Return (X, Y) of the center of cell containing provided text 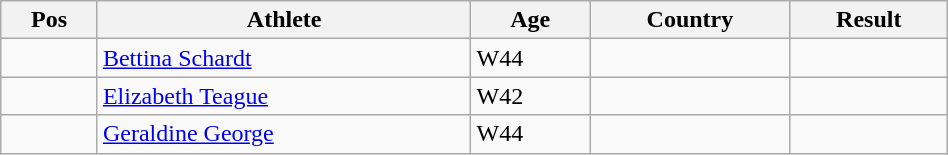
Country (690, 20)
Geraldine George (284, 134)
Result (868, 20)
Athlete (284, 20)
Pos (50, 20)
W42 (530, 96)
Age (530, 20)
Elizabeth Teague (284, 96)
Bettina Schardt (284, 58)
